Search for the cell housing the specified text and yield its (X, Y) center coordinate. 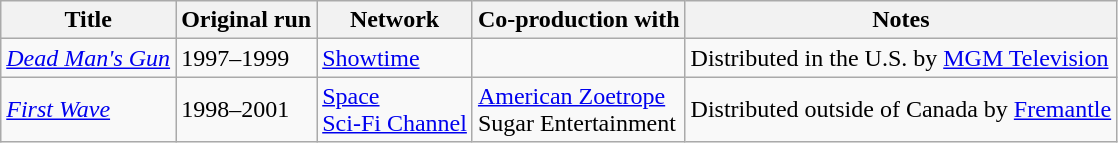
Distributed in the U.S. by MGM Television (901, 58)
SpaceSci-Fi Channel (395, 110)
American ZoetropeSugar Entertainment (578, 110)
Co-production with (578, 20)
Notes (901, 20)
Dead Man's Gun (88, 58)
Distributed outside of Canada by Fremantle (901, 110)
1998–2001 (246, 110)
Original run (246, 20)
Network (395, 20)
Showtime (395, 58)
Title (88, 20)
1997–1999 (246, 58)
First Wave (88, 110)
